Find where the given text appears and provide that cell's center as [x, y] coordinate. 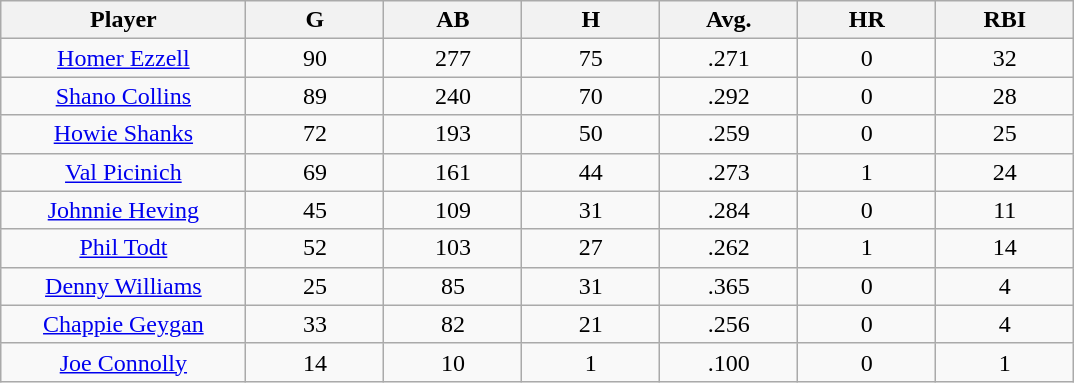
52 [315, 248]
44 [591, 172]
72 [315, 134]
RBI [1005, 20]
75 [591, 58]
Shano Collins [124, 96]
69 [315, 172]
27 [591, 248]
Denny Williams [124, 286]
50 [591, 134]
.256 [729, 324]
Val Picinich [124, 172]
109 [453, 210]
HR [867, 20]
.259 [729, 134]
90 [315, 58]
240 [453, 96]
10 [453, 362]
.271 [729, 58]
28 [1005, 96]
.292 [729, 96]
161 [453, 172]
277 [453, 58]
.284 [729, 210]
85 [453, 286]
82 [453, 324]
G [315, 20]
Howie Shanks [124, 134]
Chappie Geygan [124, 324]
.365 [729, 286]
103 [453, 248]
Phil Todt [124, 248]
33 [315, 324]
45 [315, 210]
AB [453, 20]
.273 [729, 172]
.100 [729, 362]
89 [315, 96]
Johnnie Heving [124, 210]
H [591, 20]
24 [1005, 172]
Joe Connolly [124, 362]
11 [1005, 210]
Avg. [729, 20]
70 [591, 96]
.262 [729, 248]
21 [591, 324]
Homer Ezzell [124, 58]
32 [1005, 58]
193 [453, 134]
Player [124, 20]
